Pinpoint the cell where the given text exists, returning its [X, Y] midpoint coordinate. 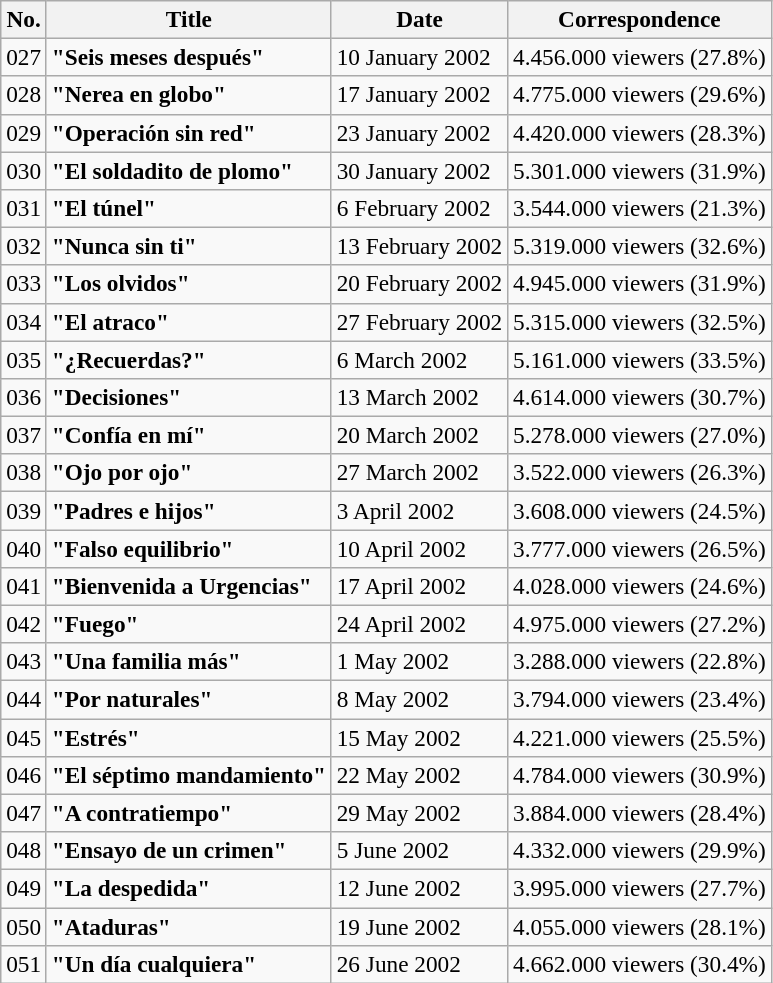
5.301.000 viewers (31.9%) [640, 170]
"La despedida" [188, 888]
23 January 2002 [419, 133]
30 January 2002 [419, 170]
3.995.000 viewers (27.7%) [640, 888]
"Decisiones" [188, 397]
26 June 2002 [419, 964]
Title [188, 19]
3.608.000 viewers (24.5%) [640, 510]
043 [24, 662]
039 [24, 510]
"Los olvidos" [188, 284]
045 [24, 737]
5.319.000 viewers (32.6%) [640, 246]
4.775.000 viewers (29.6%) [640, 95]
Correspondence [640, 19]
4.784.000 viewers (30.9%) [640, 775]
"Ataduras" [188, 926]
Date [419, 19]
"El séptimo mandamiento" [188, 775]
3.522.000 viewers (26.3%) [640, 473]
048 [24, 850]
10 January 2002 [419, 57]
028 [24, 95]
27 March 2002 [419, 473]
29 May 2002 [419, 813]
13 March 2002 [419, 397]
5.161.000 viewers (33.5%) [640, 359]
17 April 2002 [419, 586]
034 [24, 322]
"Nunca sin ti" [188, 246]
"Un día cualquiera" [188, 964]
"Falso equilibrio" [188, 548]
3.777.000 viewers (26.5%) [640, 548]
17 January 2002 [419, 95]
038 [24, 473]
24 April 2002 [419, 624]
037 [24, 435]
051 [24, 964]
033 [24, 284]
046 [24, 775]
8 May 2002 [419, 699]
3.884.000 viewers (28.4%) [640, 813]
036 [24, 397]
5.278.000 viewers (27.0%) [640, 435]
4.332.000 viewers (29.9%) [640, 850]
3.288.000 viewers (22.8%) [640, 662]
3.544.000 viewers (21.3%) [640, 208]
"A contratiempo" [188, 813]
031 [24, 208]
3.794.000 viewers (23.4%) [640, 699]
047 [24, 813]
4.028.000 viewers (24.6%) [640, 586]
"Ojo por ojo" [188, 473]
029 [24, 133]
"El atraco" [188, 322]
"Bienvenida a Urgencias" [188, 586]
20 February 2002 [419, 284]
032 [24, 246]
"El soldadito de plomo" [188, 170]
4.420.000 viewers (28.3%) [640, 133]
"Seis meses después" [188, 57]
5.315.000 viewers (32.5%) [640, 322]
4.221.000 viewers (25.5%) [640, 737]
044 [24, 699]
"Una familia más" [188, 662]
030 [24, 170]
12 June 2002 [419, 888]
"¿Recuerdas?" [188, 359]
"Nerea en globo" [188, 95]
040 [24, 548]
4.662.000 viewers (30.4%) [640, 964]
27 February 2002 [419, 322]
4.975.000 viewers (27.2%) [640, 624]
1 May 2002 [419, 662]
049 [24, 888]
041 [24, 586]
"Estrés" [188, 737]
027 [24, 57]
"Padres e hijos" [188, 510]
10 April 2002 [419, 548]
4.945.000 viewers (31.9%) [640, 284]
6 February 2002 [419, 208]
6 March 2002 [419, 359]
19 June 2002 [419, 926]
5 June 2002 [419, 850]
"Fuego" [188, 624]
050 [24, 926]
4.456.000 viewers (27.8%) [640, 57]
"Operación sin red" [188, 133]
20 March 2002 [419, 435]
"Confía en mí" [188, 435]
15 May 2002 [419, 737]
3 April 2002 [419, 510]
4.614.000 viewers (30.7%) [640, 397]
4.055.000 viewers (28.1%) [640, 926]
22 May 2002 [419, 775]
"El túnel" [188, 208]
No. [24, 19]
13 February 2002 [419, 246]
035 [24, 359]
042 [24, 624]
"Por naturales" [188, 699]
"Ensayo de un crimen" [188, 850]
